Scan for the cell matching the given text and deliver its (X, Y) coordinate at center. 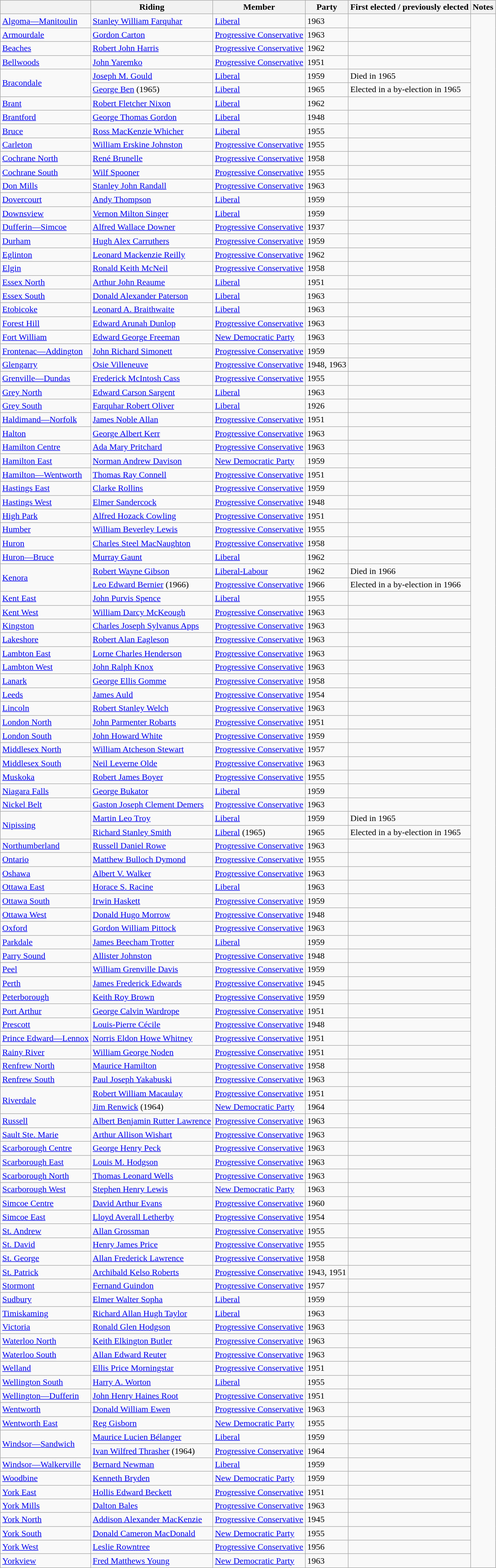
Nickel Belt (46, 804)
Lorne Charles Henderson (152, 653)
Wilf Spooner (152, 172)
John Parmenter Robarts (152, 722)
Ross MacKenzie Whicher (152, 131)
William Atcheson Stewart (152, 750)
Yorkview (46, 1561)
Ada Mary Pritchard (152, 447)
Keith Roy Brown (152, 997)
Carleton (46, 144)
Renfrew North (46, 1066)
Allan Edward Reuter (152, 1355)
William Darcy McKeough (152, 612)
Wentworth East (46, 1423)
Algoma—Manitoulin (46, 21)
Robert John Harris (152, 48)
Prescott (46, 1024)
1948, 1963 (327, 364)
Robert Alan Eagleson (152, 640)
Arthur John Reaume (152, 282)
Charles Steel MacNaughton (152, 543)
Don Mills (46, 186)
Ottawa West (46, 915)
Essex South (46, 296)
Hugh Alex Carruthers (152, 241)
Huron (46, 543)
Hastings East (46, 488)
Oshawa (46, 873)
Kent West (46, 612)
Edward Carson Sargent (152, 392)
Beaches (46, 48)
George Albert Kerr (152, 433)
Bruce (46, 131)
Elmer Walter Sopha (152, 1300)
Kenora (46, 578)
Brant (46, 103)
St. Andrew (46, 1231)
Prince Edward—Lennox (46, 1038)
Clarke Rollins (152, 488)
Arthur Allison Wishart (152, 1135)
Haldimand—Norfolk (46, 420)
Lloyd Averall Letherby (152, 1217)
Lambton West (46, 667)
Andy Thompson (152, 200)
1960 (327, 1203)
Richard Stanley Smith (152, 832)
Vernon Milton Singer (152, 213)
Stephen Henry Lewis (152, 1189)
Scarborough West (46, 1189)
Welland (46, 1368)
Ivan Wilfred Thrasher (1964) (152, 1451)
Timiskaming (46, 1313)
Notes (483, 7)
York North (46, 1520)
Louis M. Hodgson (152, 1162)
Windsor—Sandwich (46, 1444)
Robert Fletcher Nixon (152, 103)
Peel (46, 969)
Armourdale (46, 35)
Donald Hugo Morrow (152, 915)
John Richard Simonett (152, 351)
Elected in a by-election in 1966 (410, 584)
London South (46, 736)
Thomas Ray Connell (152, 475)
Edward Arunah Dunlop (152, 323)
John Ralph Knox (152, 667)
Ottawa East (46, 887)
First elected / previously elected (410, 7)
1943, 1951 (327, 1272)
1966 (327, 584)
Dufferin—Simcoe (46, 227)
Brantford (46, 117)
York South (46, 1533)
Charles Joseph Sylvanus Apps (152, 626)
Henry James Price (152, 1244)
Ontario (46, 860)
Waterloo North (46, 1341)
Sudbury (46, 1300)
Alfred Wallace Downer (152, 227)
Hamilton Centre (46, 447)
Maurice Lucien Bélanger (152, 1437)
Neil Leverne Olde (152, 763)
1956 (327, 1547)
William Erskine Johnston (152, 144)
Hamilton East (46, 461)
Perth (46, 983)
Muskoka (46, 777)
York West (46, 1547)
Middlesex North (46, 750)
Gordon William Pittock (152, 928)
Albert V. Walker (152, 873)
Donald William Ewen (152, 1409)
Grey South (46, 406)
Ronald Keith McNeil (152, 268)
Scarborough East (46, 1162)
Riverdale (46, 1100)
George Ben (1965) (152, 90)
James Noble Allan (152, 420)
Gordon Carton (152, 35)
Kingston (46, 626)
Grenville—Dundas (46, 378)
Wellington—Dufferin (46, 1396)
Harry A. Worton (152, 1382)
Joseph M. Gould (152, 76)
Durham (46, 241)
Edward George Freeman (152, 337)
Ottawa South (46, 901)
Renfrew South (46, 1080)
Ellis Price Morningstar (152, 1368)
Middlesex South (46, 763)
Woodbine (46, 1478)
Fort William (46, 337)
Humber (46, 530)
Hastings West (46, 502)
George Ellis Gomme (152, 681)
Thomas Leonard Wells (152, 1176)
Donald Alexander Paterson (152, 296)
Wellington South (46, 1382)
1937 (327, 227)
Etobicoke (46, 310)
Sault Ste. Marie (46, 1135)
George Henry Peck (152, 1148)
Hollis Edward Beckett (152, 1492)
Allan Grossman (152, 1231)
George Bukator (152, 791)
Gaston Joseph Clement Demers (152, 804)
Peterborough (46, 997)
Simcoe Centre (46, 1203)
Fred Matthews Young (152, 1561)
Robert Stanley Welch (152, 708)
Hamilton—Wentworth (46, 475)
Party (327, 7)
Died in 1966 (410, 571)
Scarborough Centre (46, 1148)
Eglinton (46, 255)
Windsor—Walkerville (46, 1464)
Leonard Mackenzie Reilly (152, 255)
Keith Elkington Butler (152, 1341)
York East (46, 1492)
Paul Joseph Yakabuski (152, 1080)
Robert Wayne Gibson (152, 571)
Huron—Bruce (46, 557)
James Beecham Trotter (152, 942)
George Calvin Wardrope (152, 1011)
Horace S. Racine (152, 887)
Waterloo South (46, 1355)
Bernard Newman (152, 1464)
Fernand Guindon (152, 1286)
Riding (152, 7)
Irwin Haskett (152, 901)
Glengarry (46, 364)
St. George (46, 1258)
London North (46, 722)
Murray Gaunt (152, 557)
Matthew Bulloch Dymond (152, 860)
Robert William Macaulay (152, 1093)
Donald Cameron MacDonald (152, 1533)
Forest Hill (46, 323)
Dalton Bales (152, 1506)
Richard Allan Hugh Taylor (152, 1313)
Stanley John Randall (152, 186)
Allister Johnston (152, 956)
Robert James Boyer (152, 777)
Ronald Glen Hodgson (152, 1327)
Parkdale (46, 942)
Archibald Kelso Roberts (152, 1272)
Leslie Rowntree (152, 1547)
George Thomas Gordon (152, 117)
David Arthur Evans (152, 1203)
John Henry Haines Root (152, 1396)
Simcoe East (46, 1217)
Niagara Falls (46, 791)
Osie Villeneuve (152, 364)
Victoria (46, 1327)
Martin Leo Troy (152, 818)
Stanley William Farquhar (152, 21)
Russell (46, 1121)
Downsview (46, 213)
John Howard White (152, 736)
William Beverley Lewis (152, 530)
Liberal-Labour (259, 571)
Northumberland (46, 846)
Scarborough North (46, 1176)
John Purvis Spence (152, 598)
Cochrane North (46, 158)
York Mills (46, 1506)
Frederick McIntosh Cass (152, 378)
Reg Gisborn (152, 1423)
James Auld (152, 695)
Grey North (46, 392)
Nipissing (46, 825)
Lakeshore (46, 640)
Member (259, 7)
Stormont (46, 1286)
Lanark (46, 681)
James Frederick Edwards (152, 983)
Russell Daniel Rowe (152, 846)
Port Arthur (46, 1011)
Norman Andrew Davison (152, 461)
Liberal (1965) (259, 832)
Leonard A. Braithwaite (152, 310)
Halton (46, 433)
Maurice Hamilton (152, 1066)
Bracondale (46, 83)
Frontenac—Addington (46, 351)
René Brunelle (152, 158)
William Grenville Davis (152, 969)
Cochrane South (46, 172)
Addison Alexander MacKenzie (152, 1520)
1926 (327, 406)
Lincoln (46, 708)
Rainy River (46, 1052)
Oxford (46, 928)
William George Noden (152, 1052)
St. David (46, 1244)
St. Patrick (46, 1272)
Dovercourt (46, 200)
Louis-Pierre Cécile (152, 1024)
High Park (46, 516)
Parry Sound (46, 956)
Norris Eldon Howe Whitney (152, 1038)
Elmer Sandercock (152, 502)
Kent East (46, 598)
Jim Renwick (1964) (152, 1107)
Elgin (46, 268)
Kenneth Bryden (152, 1478)
Bellwoods (46, 62)
Alfred Hozack Cowling (152, 516)
Allan Frederick Lawrence (152, 1258)
Wentworth (46, 1409)
Leo Edward Bernier (1966) (152, 584)
Essex North (46, 282)
Lambton East (46, 653)
Albert Benjamin Rutter Lawrence (152, 1121)
John Yaremko (152, 62)
Leeds (46, 695)
Farquhar Robert Oliver (152, 406)
